Return [x, y] of the center of cell containing provided text 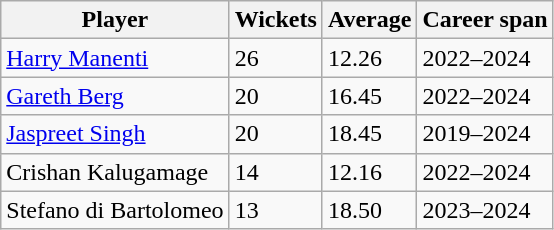
Crishan Kalugamage [115, 172]
16.45 [370, 96]
Wickets [276, 20]
14 [276, 172]
2019–2024 [485, 134]
Career span [485, 20]
Gareth Berg [115, 96]
Jaspreet Singh [115, 134]
13 [276, 210]
18.45 [370, 134]
2023–2024 [485, 210]
Stefano di Bartolomeo [115, 210]
26 [276, 58]
Player [115, 20]
12.26 [370, 58]
18.50 [370, 210]
Average [370, 20]
12.16 [370, 172]
Harry Manenti [115, 58]
